Scan for the cell matching the given text and deliver its [X, Y] coordinate at center. 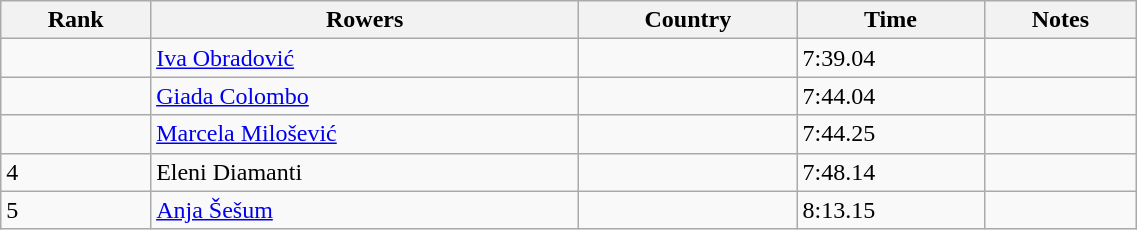
7:48.14 [890, 172]
Rank [76, 20]
7:44.25 [890, 134]
7:44.04 [890, 96]
Marcela Milošević [365, 134]
8:13.15 [890, 210]
Time [890, 20]
Eleni Diamanti [365, 172]
Giada Colombo [365, 96]
Iva Obradović [365, 58]
Country [688, 20]
Rowers [365, 20]
7:39.04 [890, 58]
Anja Šešum [365, 210]
Notes [1060, 20]
4 [76, 172]
5 [76, 210]
